Provide the (X, Y) coordinate of the cell's center where the given text is located.  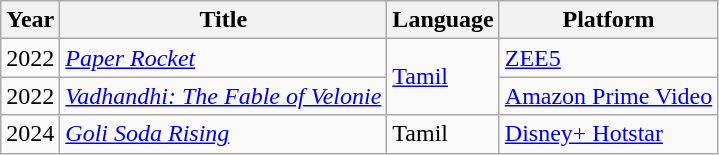
Goli Soda Rising (224, 134)
Paper Rocket (224, 58)
Vadhandhi: The Fable of Velonie (224, 96)
Title (224, 20)
Amazon Prime Video (608, 96)
ZEE5 (608, 58)
Year (30, 20)
Disney+ Hotstar (608, 134)
Language (443, 20)
2024 (30, 134)
Platform (608, 20)
